Locate the cell with the specified text and output its (X, Y) center coordinate. 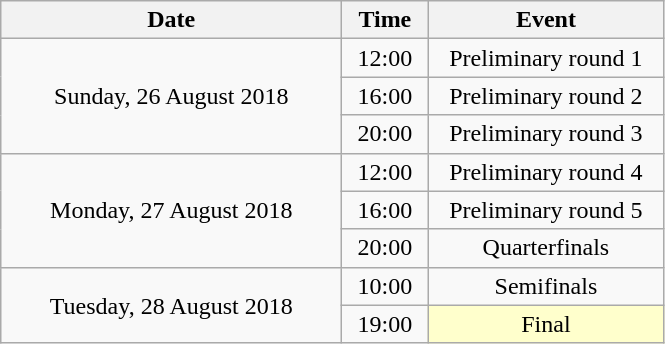
Preliminary round 3 (546, 134)
10:00 (385, 286)
Sunday, 26 August 2018 (172, 96)
Event (546, 20)
19:00 (385, 324)
Date (172, 20)
Preliminary round 1 (546, 58)
Monday, 27 August 2018 (172, 210)
Time (385, 20)
Preliminary round 2 (546, 96)
Quarterfinals (546, 248)
Preliminary round 4 (546, 172)
Final (546, 324)
Preliminary round 5 (546, 210)
Semifinals (546, 286)
Tuesday, 28 August 2018 (172, 305)
